From the cell containing the given text, extract its center point as (x, y) coordinate. 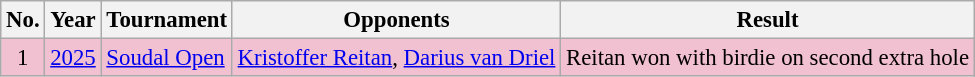
Reitan won with birdie on second extra hole (768, 58)
Kristoffer Reitan, Darius van Driel (396, 58)
Result (768, 20)
2025 (73, 58)
1 (23, 58)
No. (23, 20)
Soudal Open (166, 58)
Opponents (396, 20)
Tournament (166, 20)
Year (73, 20)
